Pinpoint the cell where the given text exists, returning its (X, Y) midpoint coordinate. 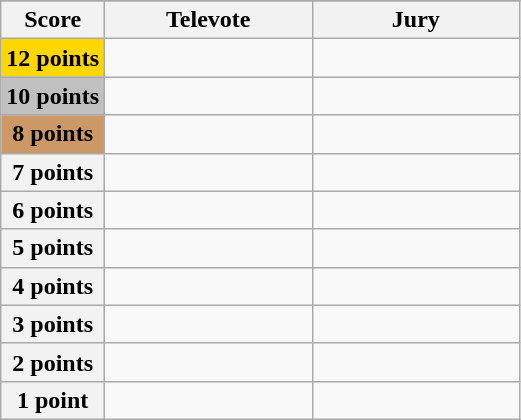
5 points (53, 248)
7 points (53, 172)
10 points (53, 96)
12 points (53, 58)
8 points (53, 134)
4 points (53, 286)
3 points (53, 324)
Jury (416, 20)
6 points (53, 210)
Score (53, 20)
1 point (53, 400)
Televote (209, 20)
2 points (53, 362)
